Extract the (X, Y) coordinate from the center of the cell holding the provided text.  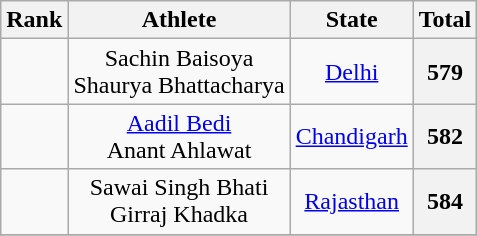
582 (445, 136)
Rajasthan (352, 202)
Athlete (179, 20)
Aadil BediAnant Ahlawat (179, 136)
State (352, 20)
Rank (34, 20)
Total (445, 20)
Chandigarh (352, 136)
Sawai Singh BhatiGirraj Khadka (179, 202)
579 (445, 72)
584 (445, 202)
Delhi (352, 72)
Sachin BaisoyaShaurya Bhattacharya (179, 72)
